Provide the [X, Y] coordinate of the cell's center where the given text is located.  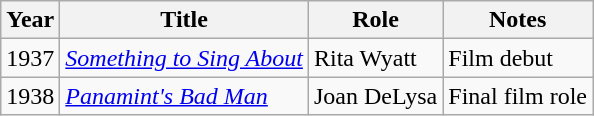
Final film role [518, 96]
Notes [518, 20]
Year [30, 20]
Title [184, 20]
Panamint's Bad Man [184, 96]
Something to Sing About [184, 58]
1938 [30, 96]
1937 [30, 58]
Film debut [518, 58]
Role [375, 20]
Joan DeLysa [375, 96]
Rita Wyatt [375, 58]
